From the cell containing the given text, extract its center point as [x, y] coordinate. 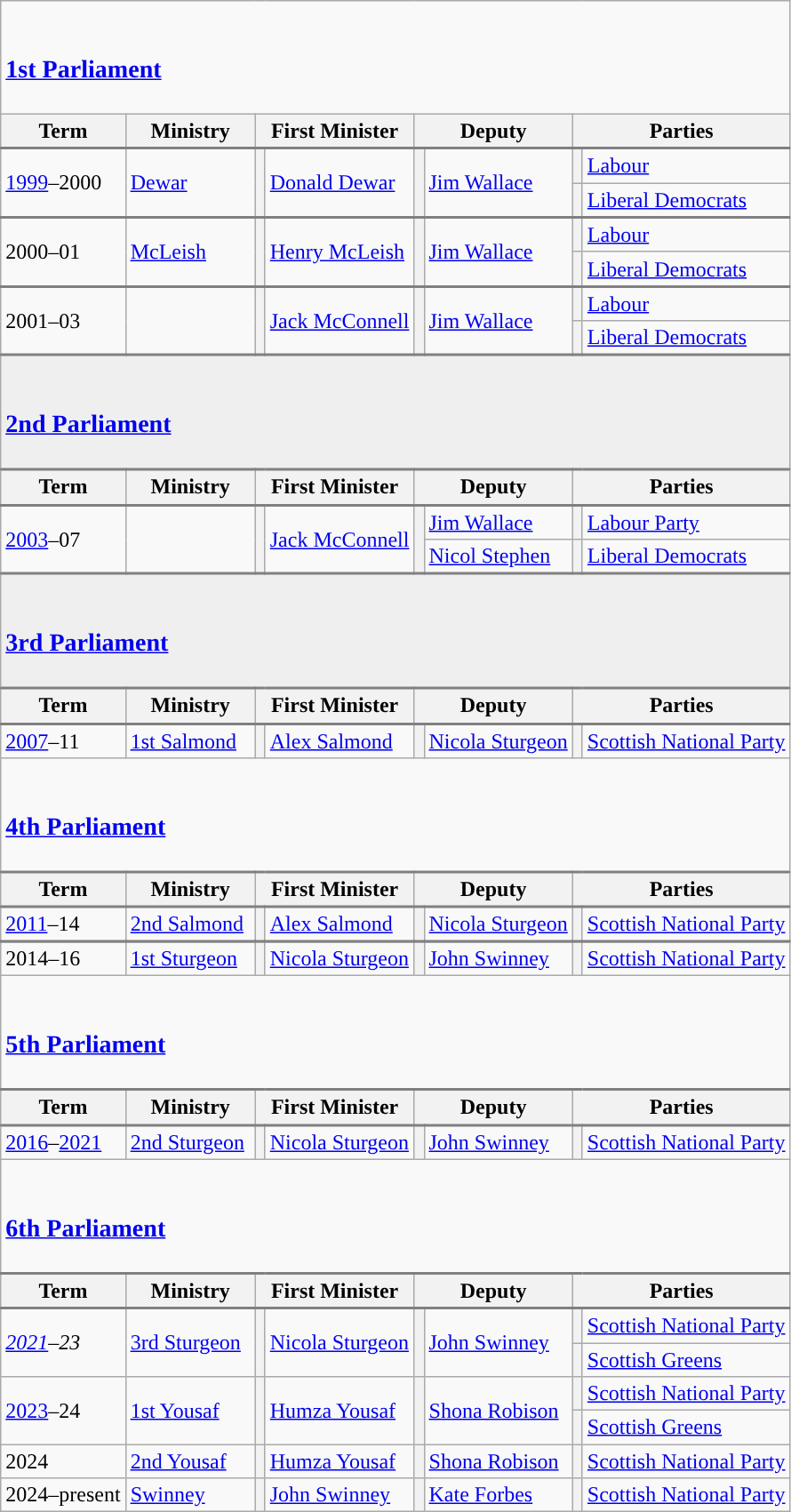
1999–2000 [63, 183]
Swinney [190, 1495]
2023–24 [63, 1411]
2007–11 [63, 741]
Henry McLeish [340, 252]
Nicol Stephen [498, 556]
Donald Dewar [340, 183]
2001–03 [63, 321]
4th Parliament [395, 815]
2nd Salmond [190, 924]
6th Parliament [395, 1216]
1st Salmond [190, 741]
McLeish [190, 252]
2021–23 [63, 1342]
5th Parliament [395, 1033]
1st Yousaf [190, 1411]
2024–present [63, 1495]
1st Parliament [395, 57]
2000–01 [63, 252]
2nd Parliament [395, 412]
2016–2021 [63, 1141]
Labour Party [686, 523]
2014–16 [63, 958]
3rd Sturgeon [190, 1342]
2003–07 [63, 540]
Dewar [190, 183]
2nd Yousaf [190, 1461]
2024 [63, 1461]
1st Sturgeon [190, 958]
2nd Sturgeon [190, 1141]
3rd Parliament [395, 631]
Kate Forbes [498, 1495]
2011–14 [63, 924]
